Return (x, y) of the center of cell containing provided text 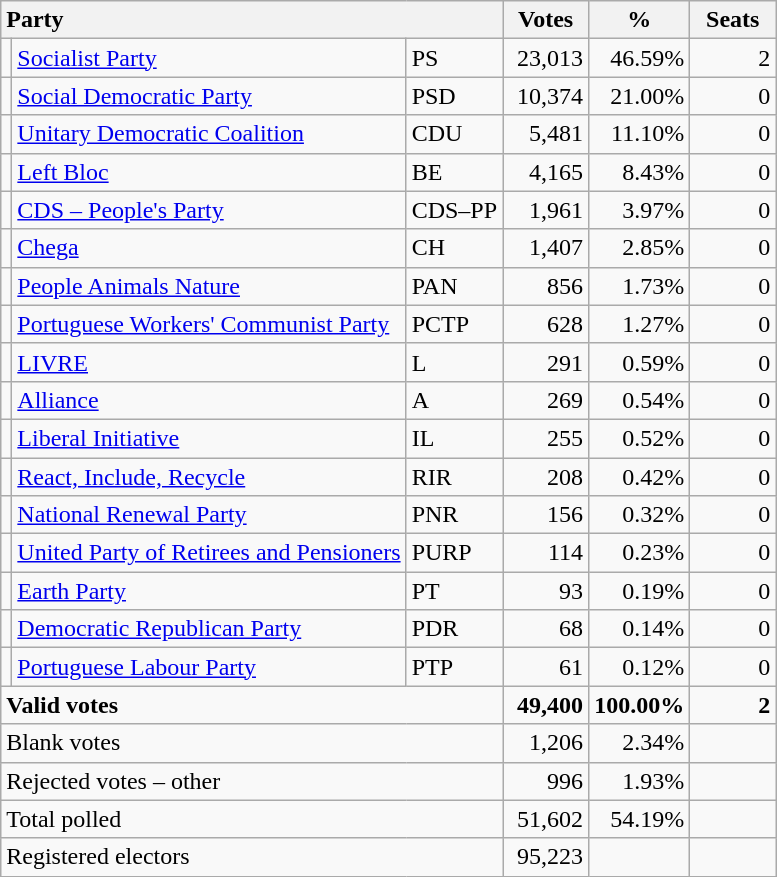
RIR (454, 477)
0.52% (640, 438)
0.42% (640, 477)
PDR (454, 629)
Liberal Initiative (209, 438)
Chega (209, 248)
Unitary Democratic Coalition (209, 134)
BE (454, 172)
Portuguese Labour Party (209, 667)
1,407 (546, 248)
1.73% (640, 286)
54.19% (640, 819)
856 (546, 286)
Democratic Republican Party (209, 629)
0.14% (640, 629)
United Party of Retirees and Pensioners (209, 553)
46.59% (640, 58)
CH (454, 248)
291 (546, 362)
255 (546, 438)
National Renewal Party (209, 515)
Alliance (209, 400)
People Animals Nature (209, 286)
8.43% (640, 172)
Portuguese Workers' Communist Party (209, 324)
21.00% (640, 96)
10,374 (546, 96)
996 (546, 781)
100.00% (640, 705)
95,223 (546, 857)
Socialist Party (209, 58)
L (454, 362)
5,481 (546, 134)
2.34% (640, 743)
61 (546, 667)
1,961 (546, 210)
CDU (454, 134)
114 (546, 553)
Registered electors (252, 857)
51,602 (546, 819)
React, Include, Recycle (209, 477)
CDS–PP (454, 210)
PCTP (454, 324)
Total polled (252, 819)
PTP (454, 667)
Social Democratic Party (209, 96)
0.32% (640, 515)
1.93% (640, 781)
LIVRE (209, 362)
CDS – People's Party (209, 210)
208 (546, 477)
0.59% (640, 362)
3.97% (640, 210)
PSD (454, 96)
0.12% (640, 667)
4,165 (546, 172)
Seats (733, 20)
PS (454, 58)
A (454, 400)
Party (252, 20)
2.85% (640, 248)
0.23% (640, 553)
PT (454, 591)
1.27% (640, 324)
156 (546, 515)
PURP (454, 553)
Blank votes (252, 743)
IL (454, 438)
PNR (454, 515)
0.19% (640, 591)
0.54% (640, 400)
Votes (546, 20)
Earth Party (209, 591)
1,206 (546, 743)
93 (546, 591)
628 (546, 324)
68 (546, 629)
11.10% (640, 134)
269 (546, 400)
Rejected votes – other (252, 781)
49,400 (546, 705)
PAN (454, 286)
Valid votes (252, 705)
Left Bloc (209, 172)
23,013 (546, 58)
% (640, 20)
